Provide the [x, y] coordinate of the cell's center where the given text is located.  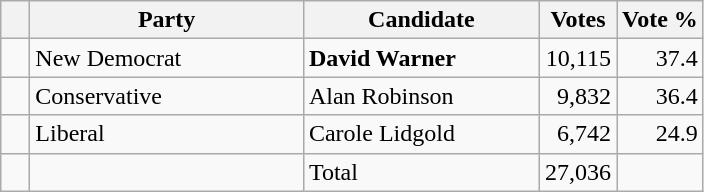
36.4 [660, 96]
Party [167, 20]
9,832 [578, 96]
Candidate [421, 20]
David Warner [421, 58]
Votes [578, 20]
27,036 [578, 172]
24.9 [660, 134]
37.4 [660, 58]
Liberal [167, 134]
Carole Lidgold [421, 134]
6,742 [578, 134]
10,115 [578, 58]
Total [421, 172]
Vote % [660, 20]
New Democrat [167, 58]
Conservative [167, 96]
Alan Robinson [421, 96]
